Determine the (X, Y) coordinate at the center of the cell enclosing the given text.  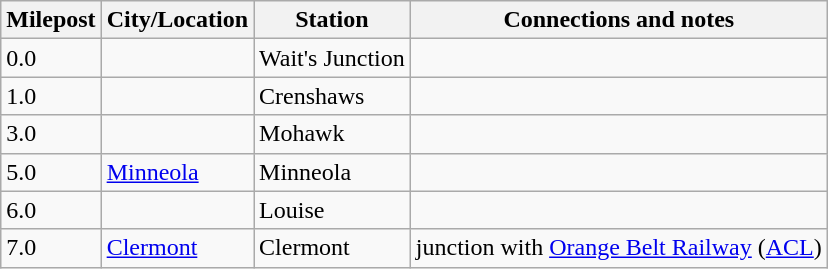
Milepost (51, 20)
7.0 (51, 248)
Station (332, 20)
0.0 (51, 58)
Connections and notes (618, 20)
3.0 (51, 134)
Mohawk (332, 134)
City/Location (177, 20)
Crenshaws (332, 96)
junction with Orange Belt Railway (ACL) (618, 248)
1.0 (51, 96)
6.0 (51, 210)
Wait's Junction (332, 58)
5.0 (51, 172)
Louise (332, 210)
